Locate the cell with the specified text and output its [x, y] center coordinate. 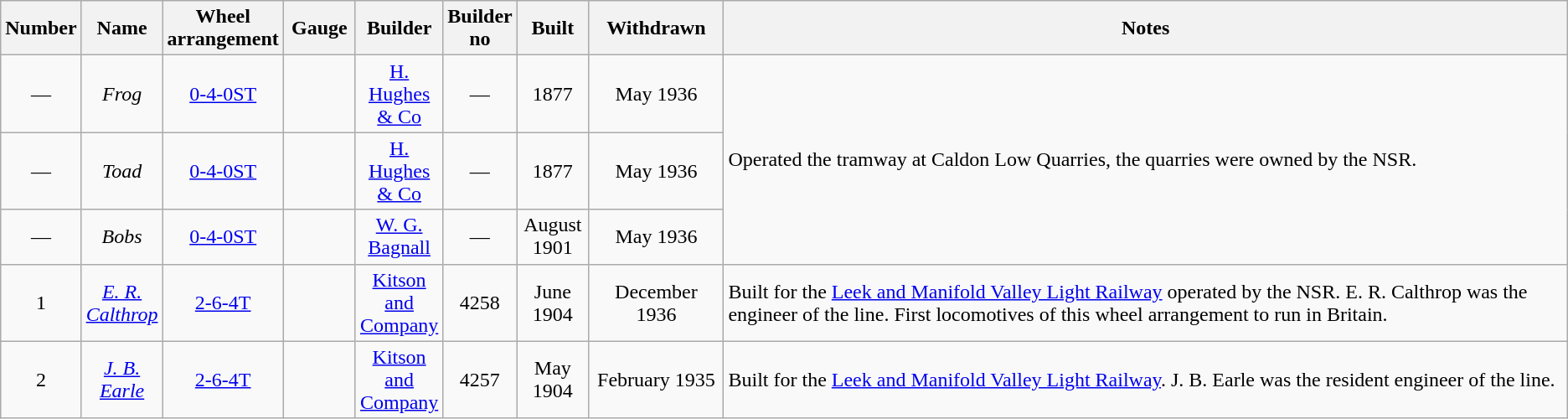
August 1901 [553, 236]
June 1904 [553, 303]
Built for the Leek and Manifold Valley Light Railway. J. B. Earle was the resident engineer of the line. [1146, 380]
December 1936 [657, 303]
4257 [480, 380]
Notes [1146, 28]
E. R. Calthrop [122, 303]
Gauge [319, 28]
Toad [122, 171]
Builder [399, 28]
Frog [122, 94]
Wheel arrangement [223, 28]
May 1904 [553, 380]
J. B. Earle [122, 380]
4258 [480, 303]
Built [553, 28]
Withdrawn [657, 28]
2 [41, 380]
Number [41, 28]
Builder no [480, 28]
Operated the tramway at Caldon Low Quarries, the quarries were owned by the NSR. [1146, 159]
Name [122, 28]
Bobs [122, 236]
1 [41, 303]
February 1935 [657, 380]
W. G. Bagnall [399, 236]
